Search for the cell housing the specified text and yield its (X, Y) center coordinate. 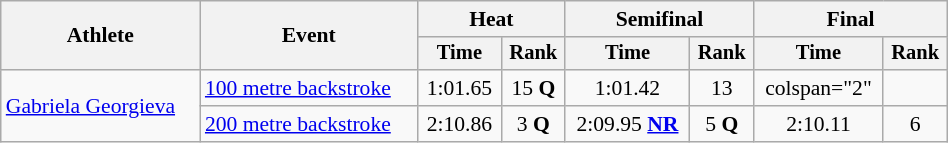
2:10.11 (819, 124)
2:09.95 NR (627, 124)
5 Q (722, 124)
Gabriela Georgieva (100, 106)
1:01.65 (459, 88)
15 Q (533, 88)
1:01.42 (627, 88)
6 (915, 124)
Event (309, 36)
Athlete (100, 36)
Semifinal (659, 19)
200 metre backstroke (309, 124)
13 (722, 88)
colspan="2" (819, 88)
3 Q (533, 124)
2:10.86 (459, 124)
Heat (491, 19)
Final (851, 19)
100 metre backstroke (309, 88)
